Locate the cell with the specified text and output its (X, Y) center coordinate. 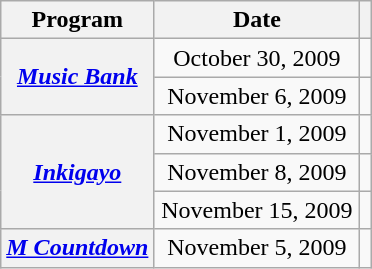
Inkigayo (78, 172)
Music Bank (78, 77)
M Countdown (78, 248)
November 8, 2009 (257, 172)
November 15, 2009 (257, 210)
Program (78, 20)
Date (257, 20)
October 30, 2009 (257, 58)
November 5, 2009 (257, 248)
November 6, 2009 (257, 96)
November 1, 2009 (257, 134)
